Return [X, Y] of the center of cell containing provided text 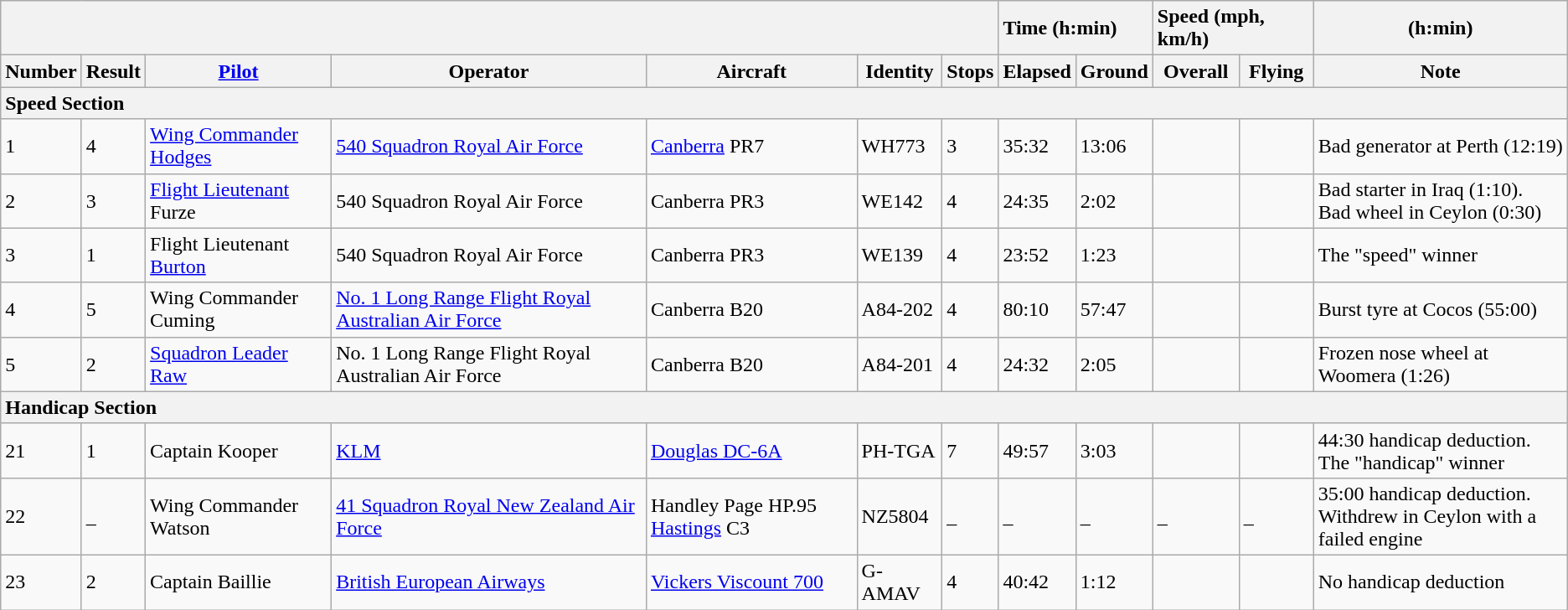
Elapsed [1037, 71]
Canberra PR7 [751, 146]
WH773 [900, 146]
Wing Commander Cuming [239, 310]
Ground [1114, 71]
7 [970, 451]
British European Airways [489, 582]
1:23 [1114, 255]
Result [113, 71]
Vickers Viscount 700 [751, 582]
1:12 [1114, 582]
Aircraft [751, 71]
Captain Kooper [239, 451]
Frozen nose wheel at Woomera (1:26) [1441, 364]
No handicap deduction [1441, 582]
Speed Section [784, 103]
(h:min) [1441, 28]
NZ5804 [900, 516]
Note [1441, 71]
Number [41, 71]
A84-202 [900, 310]
WE139 [900, 255]
Captain Baillie [239, 582]
2:05 [1114, 364]
23:52 [1037, 255]
Flight Lieutenant Furze [239, 201]
24:35 [1037, 201]
Wing Commander Hodges [239, 146]
Overall [1196, 71]
Handicap Section [784, 407]
3:03 [1114, 451]
Operator [489, 71]
41 Squadron Royal New Zealand Air Force [489, 516]
35:00 handicap deduction.Withdrew in Ceylon with a failed engine [1441, 516]
40:42 [1037, 582]
KLM [489, 451]
35:32 [1037, 146]
44:30 handicap deduction.The "handicap" winner [1441, 451]
Stops [970, 71]
21 [41, 451]
23 [41, 582]
22 [41, 516]
Time (h:min) [1075, 28]
Bad generator at Perth (12:19) [1441, 146]
Squadron Leader Raw [239, 364]
80:10 [1037, 310]
Bad starter in Iraq (1:10).Bad wheel in Ceylon (0:30) [1441, 201]
Speed (mph, km/h) [1233, 28]
Handley Page HP.95 Hastings C3 [751, 516]
57:47 [1114, 310]
Identity [900, 71]
Flight Lieutenant Burton [239, 255]
24:32 [1037, 364]
The "speed" winner [1441, 255]
Burst tyre at Cocos (55:00) [1441, 310]
Pilot [239, 71]
Wing Commander Watson [239, 516]
13:06 [1114, 146]
2:02 [1114, 201]
A84-201 [900, 364]
WE142 [900, 201]
G-AMAV [900, 582]
Douglas DC-6A [751, 451]
49:57 [1037, 451]
Flying [1277, 71]
PH-TGA [900, 451]
